Locate the cell with the specified text and output its (x, y) center coordinate. 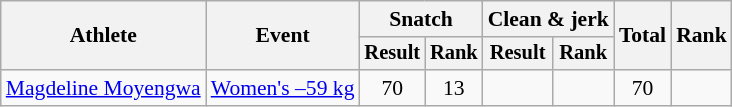
Clean & jerk (548, 19)
Snatch (422, 19)
Total (642, 36)
13 (454, 88)
Event (283, 36)
Women's –59 kg (283, 88)
Magdeline Moyengwa (104, 88)
Athlete (104, 36)
